Return (X, Y) of the center of cell containing provided text 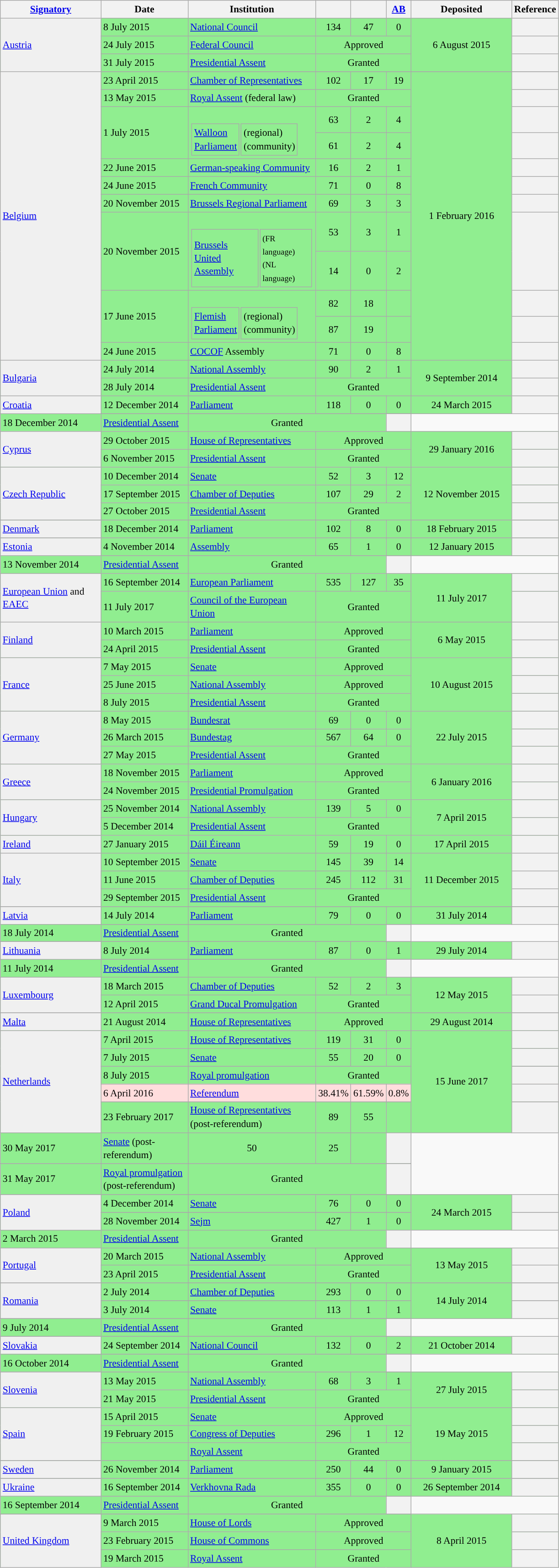
Portugal (51, 1265)
8 July 2014 (144, 951)
9 July 2014 (51, 1328)
59 (334, 845)
Netherlands (51, 1082)
47 (368, 27)
39 (368, 862)
Hungary (51, 818)
15 April 2015 (144, 1417)
6 August 2015 (462, 45)
Signatory (51, 9)
Romania (51, 1301)
Ukraine (51, 1488)
Ireland (51, 845)
1 February 2016 (462, 216)
16 October 2014 (51, 1364)
WalloonParliament (regional)(community) (252, 133)
Bundestag (252, 738)
Royal promulgation (post-referendum) (144, 1179)
Chamber of Representatives (252, 80)
Austria (51, 45)
Poland (51, 1212)
12 May 2015 (462, 995)
11 December 2015 (462, 880)
Date (144, 9)
House of Representatives (post-referendum) (252, 1117)
21 August 2014 (144, 1022)
COCOF Assembly (252, 352)
535 (334, 582)
Brussels Regional Parliament (252, 204)
24 July 2014 (144, 369)
Croatia (51, 405)
AB (399, 9)
Royal promulgation (252, 1075)
7 May 2015 (144, 667)
WalloonParliament (216, 140)
Slovakia (51, 1345)
139 (334, 809)
23 February 2017 (144, 1117)
European Union and EAEC (51, 598)
29 August 2014 (462, 1022)
15 June 2017 (462, 1082)
21 May 2015 (144, 1398)
19 February 2015 (144, 1434)
12 April 2015 (144, 1005)
82 (334, 303)
145 (334, 862)
113 (334, 1310)
50 (252, 1148)
24 September 2014 (144, 1345)
31 July 2015 (144, 63)
30 May 2017 (51, 1148)
134 (334, 27)
Reference (535, 9)
27 October 2015 (144, 512)
29 September 2015 (144, 898)
12 January 2015 (462, 547)
38.41% (334, 1093)
21 October 2014 (462, 1345)
Bulgaria (51, 378)
24 November 2015 (144, 792)
(FR language)(NL language) (286, 259)
132 (334, 1345)
Dáil Éireann (252, 845)
Brussels UnitedAssembly (FR language)(NL language) (252, 251)
44 (368, 1470)
427 (334, 1221)
4 November 2014 (144, 547)
89 (334, 1117)
31 July 2014 (462, 916)
20 (368, 1058)
French Community (252, 186)
26 March 2015 (144, 738)
61.59% (368, 1093)
18 March 2015 (144, 986)
24 July 2015 (144, 45)
118 (334, 405)
17 September 2015 (144, 494)
355 (334, 1488)
13 November 2014 (51, 565)
63 (334, 120)
245 (334, 880)
Royal Assent (federal law) (252, 98)
10 September 2015 (144, 862)
7 July 2015 (144, 1058)
Italy (51, 880)
11 June 2015 (144, 880)
Deposited (462, 9)
German-speaking Community (252, 168)
Bundesrat (252, 720)
25 (334, 1148)
112 (368, 880)
Belgium (51, 216)
29 July 2014 (462, 951)
Institution (252, 9)
Council of the European Union (252, 607)
18 (368, 303)
12 November 2015 (462, 494)
29 (368, 494)
29 January 2016 (462, 449)
2 July 2014 (144, 1292)
Denmark (51, 529)
House of Lords (252, 1523)
10 March 2015 (144, 632)
61 (334, 146)
Federal Council (252, 45)
90 (334, 369)
United Kingdom (51, 1541)
68 (334, 1381)
Finland (51, 640)
22 July 2015 (462, 738)
17 April 2015 (462, 845)
119 (334, 1040)
FlemishParliament (216, 324)
53 (334, 232)
Luxembourg (51, 995)
26 November 2014 (144, 1470)
27 July 2015 (462, 1390)
65 (334, 547)
19 May 2015 (462, 1434)
12 December 2014 (144, 405)
France (51, 685)
6 May 2015 (462, 640)
Grand Ducal Promulgation (252, 1005)
24 April 2015 (144, 649)
25 November 2014 (144, 809)
Malta (51, 1022)
2 March 2015 (51, 1239)
Congress of Deputies (252, 1434)
House of Commons (252, 1541)
Referendum (252, 1093)
9 September 2014 (462, 378)
Sweden (51, 1470)
79 (334, 916)
6 January 2016 (462, 782)
10 August 2015 (462, 685)
5 December 2014 (144, 826)
28 November 2014 (144, 1221)
Germany (51, 738)
FlemishParliament (regional)(community) (252, 317)
567 (334, 738)
18 November 2015 (144, 773)
18 February 2015 (462, 529)
27 May 2015 (144, 756)
35 (399, 582)
10 December 2014 (144, 476)
Senate (post-referendum) (144, 1148)
8 April 2015 (462, 1541)
29 October 2015 (144, 441)
25 June 2015 (144, 685)
20 March 2015 (144, 1257)
27 January 2015 (144, 845)
European Parliament (252, 582)
Sejm (252, 1221)
16 (334, 168)
17 (368, 80)
Latvia (51, 916)
0.8% (399, 1093)
6 November 2015 (144, 458)
3 July 2014 (144, 1310)
31 May 2017 (51, 1179)
Estonia (51, 547)
5 (368, 809)
Greece (51, 782)
296 (334, 1434)
6 April 2016 (144, 1093)
11 July 2014 (51, 969)
Spain (51, 1434)
18 July 2014 (51, 933)
19 March 2015 (144, 1558)
76 (334, 1204)
Presidential Promulgation (252, 792)
1 July 2015 (144, 133)
28 July 2014 (144, 388)
22 June 2015 (144, 168)
17 June 2015 (144, 317)
107 (334, 494)
250 (334, 1470)
Verkhovna Rada (252, 1488)
127 (368, 582)
Brussels UnitedAssembly (225, 259)
4 December 2014 (144, 1204)
Slovenia (51, 1390)
26 September 2014 (462, 1488)
Cyprus (51, 449)
293 (334, 1292)
9 January 2015 (462, 1470)
Assembly (252, 547)
9 March 2015 (144, 1523)
Lithuania (51, 951)
Czech Republic (51, 494)
64 (368, 738)
8 May 2015 (144, 720)
23 February 2015 (144, 1541)
